Scan for the cell matching the given text and deliver its [X, Y] coordinate at center. 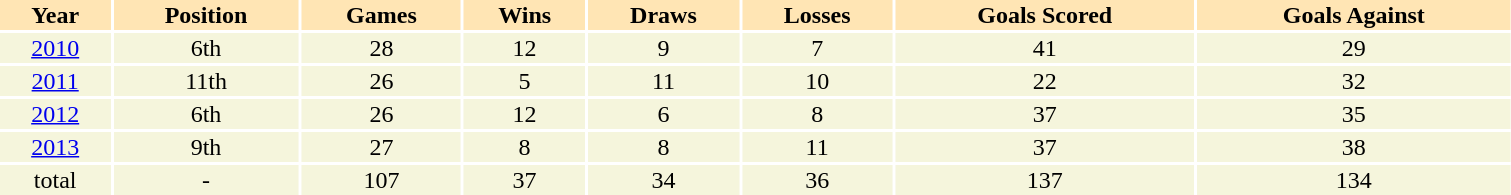
10 [818, 81]
134 [1354, 180]
32 [1354, 81]
2011 [55, 81]
29 [1354, 48]
6 [664, 114]
9 [664, 48]
34 [664, 180]
41 [1045, 48]
total [55, 180]
Goals Scored [1045, 15]
Draws [664, 15]
38 [1354, 147]
2013 [55, 147]
Year [55, 15]
107 [382, 180]
27 [382, 147]
7 [818, 48]
5 [524, 81]
28 [382, 48]
Games [382, 15]
11th [206, 81]
Goals Against [1354, 15]
Losses [818, 15]
2010 [55, 48]
- [206, 180]
Position [206, 15]
Wins [524, 15]
2012 [55, 114]
137 [1045, 180]
35 [1354, 114]
9th [206, 147]
22 [1045, 81]
36 [818, 180]
